Output the [X, Y] coordinate of the center of the cell containing the given text.  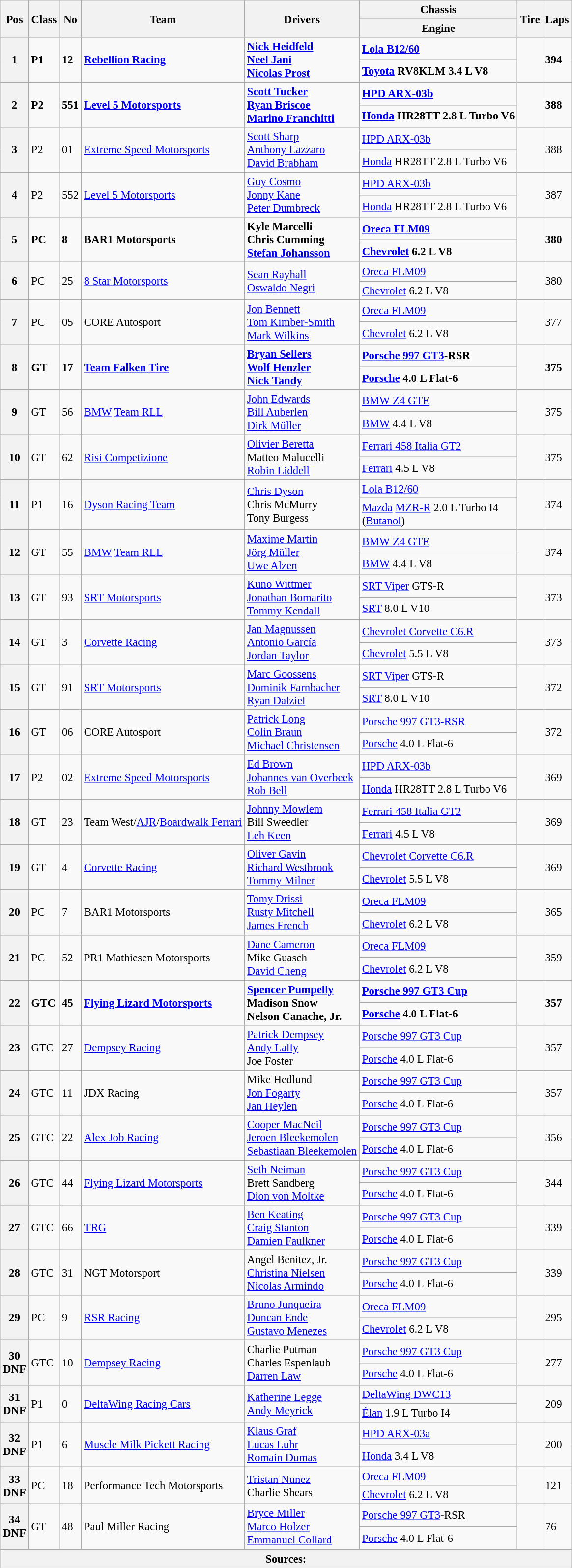
Bryan Sellers Wolf Henzler Nick Tandy [302, 367]
Dyson Racing Team [163, 505]
200 [557, 1445]
Jan Magnussen Antonio García Jordan Taylor [302, 642]
377 [557, 322]
20 [15, 913]
21 [15, 958]
Team [163, 19]
24 [15, 1093]
Honda 3.4 L V8 [438, 1456]
29 [15, 1318]
Scott Tucker Ryan Briscoe Marino Franchitti [302, 105]
2 [15, 105]
Élan 1.9 L Turbo I4 [438, 1413]
28 [15, 1273]
0 [71, 1404]
Ben Keating Craig Stanton Damien Faulkner [302, 1228]
Team Falken Tire [163, 367]
26 [15, 1183]
Bryce Miller Marco Holzer Emmanuel Collard [302, 1527]
No [71, 19]
06 [71, 732]
Charlie Putman Charles Espenlaub Darren Law [302, 1363]
Maxime Martin Jörg Müller Uwe Alzen [302, 552]
356 [557, 1138]
Mazda MZR-R 2.0 L Turbo I4(Butanol) [438, 514]
Scott Sharp Anthony Lazzaro David Brabham [302, 150]
394 [557, 60]
05 [71, 322]
Paul Miller Racing [163, 1527]
RSR Racing [163, 1318]
Kuno Wittmer Jonathan Bomarito Tommy Kendall [302, 597]
Toyota RV8KLM 3.4 L V8 [438, 71]
Drivers [302, 19]
John Edwards Bill Auberlen Dirk Müller [302, 412]
359 [557, 958]
Laps [557, 19]
62 [71, 457]
Muscle Milk Pickett Racing [163, 1445]
Team West/AJR/Boardwalk Ferrari [163, 822]
Patrick Long Colin Braun Michael Christensen [302, 732]
Patrick Dempsey Andy Lally Joe Foster [302, 1047]
209 [557, 1404]
Nick Heidfeld Neel Jani Nicolas Prost [302, 60]
Tomy Drissi Rusty Mitchell James French [302, 913]
Johnny Mowlem Bill Sweedler Leh Keen [302, 822]
1 [15, 60]
Katherine Legge Andy Meyrick [302, 1404]
13 [15, 597]
DeltaWing DWC13 [438, 1394]
Jon Bennett Tom Kimber-Smith Mark Wilkins [302, 322]
Olivier Beretta Matteo Malucelli Robin Liddell [302, 457]
34DNF [15, 1527]
91 [71, 688]
31 [71, 1273]
344 [557, 1183]
Ed Brown Johannes van Overbeek Rob Bell [302, 778]
277 [557, 1363]
Alex Job Racing [163, 1138]
Tristan Nunez Charlie Shears [302, 1485]
55 [71, 552]
52 [71, 958]
Performance Tech Motorsports [163, 1485]
365 [557, 913]
387 [557, 195]
JDX Racing [163, 1093]
Seth Neiman Brett Sandberg Dion von Moltke [302, 1183]
Sean Rayhall Oswaldo Negri [302, 281]
33DNF [15, 1485]
Cooper MacNeil Jeroen Bleekemolen Sebastiaan Bleekemolen [302, 1138]
44 [71, 1183]
5 [15, 240]
Oliver Gavin Richard Westbrook Tommy Milner [302, 868]
Risi Competizione [163, 457]
Sources: [286, 1559]
Chassis [438, 10]
Spencer Pumpelly Madison Snow Nelson Canache, Jr. [302, 1003]
121 [557, 1485]
Bruno Junqueira Duncan Ende Gustavo Menezes [302, 1318]
TRG [163, 1228]
30DNF [15, 1363]
01 [71, 150]
NGT Motorsport [163, 1273]
Mike Hedlund Jon Fogarty Jan Heylen [302, 1093]
76 [557, 1527]
45 [71, 1003]
19 [15, 868]
Tire [530, 19]
Chris Dyson Chris McMurry Tony Burgess [302, 505]
Class [44, 19]
02 [71, 778]
Engine [438, 29]
Pos [15, 19]
15 [15, 688]
PR1 Mathiesen Motorsports [163, 958]
Marc Goossens Dominik Farnbacher Ryan Dalziel [302, 688]
DeltaWing Racing Cars [163, 1404]
HPD ARX-03a [438, 1433]
8 Star Motorsports [163, 281]
551 [71, 105]
14 [15, 642]
66 [71, 1228]
56 [71, 412]
32DNF [15, 1445]
Angel Benitez, Jr. Christina Nielsen Nicolas Armindo [302, 1273]
295 [557, 1318]
552 [71, 195]
Kyle Marcelli Chris Cumming Stefan Johansson [302, 240]
Guy Cosmo Jonny Kane Peter Dumbreck [302, 195]
48 [71, 1527]
93 [71, 597]
Klaus Graf Lucas Luhr Romain Dumas [302, 1445]
Rebellion Racing [163, 60]
Dane Cameron Mike Guasch David Cheng [302, 958]
31DNF [15, 1404]
